Extract the [X, Y] coordinate from the center of the cell holding the provided text.  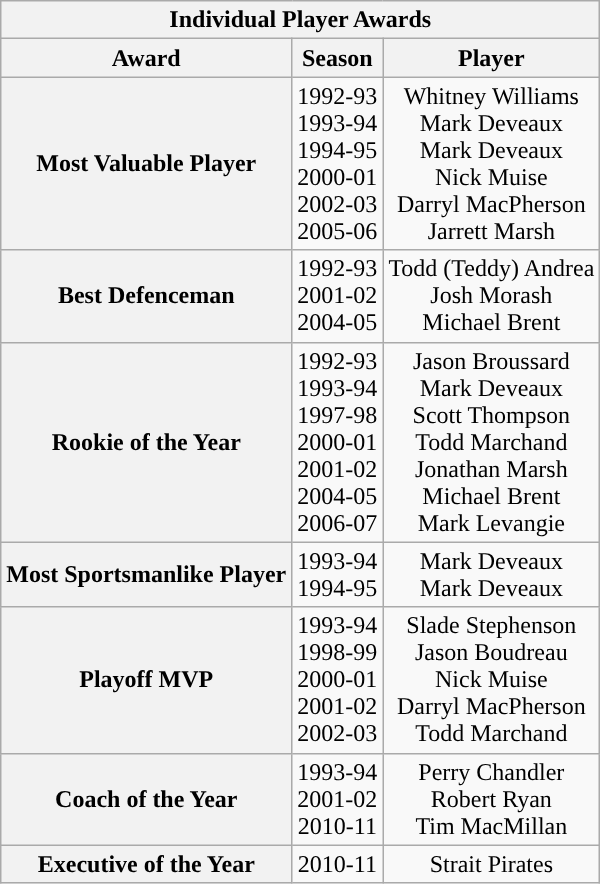
Todd (Teddy) AndreaJosh MorashMichael Brent [492, 296]
Mark DeveauxMark Deveaux [492, 574]
Most Sportsmanlike Player [146, 574]
Whitney WilliamsMark DeveauxMark DeveauxNick MuiseDarryl MacPhersonJarrett Marsh [492, 164]
Award [146, 58]
1992-931993-941997-982000-012001-022004-052006-07 [338, 442]
Player [492, 58]
2010-11 [338, 864]
Perry ChandlerRobert RyanTim MacMillan [492, 799]
Slade StephensonJason BoudreauNick MuiseDarryl MacPhersonTodd Marchand [492, 680]
Season [338, 58]
Rookie of the Year [146, 442]
Coach of the Year [146, 799]
Best Defenceman [146, 296]
1992-932001-022004-05 [338, 296]
Executive of the Year [146, 864]
Individual Player Awards [300, 20]
Strait Pirates [492, 864]
Playoff MVP [146, 680]
1993-941998-992000-012001-022002-03 [338, 680]
1993-942001-022010-11 [338, 799]
Most Valuable Player [146, 164]
Jason BroussardMark DeveauxScott Thompson Todd MarchandJonathan MarshMichael Brent Mark Levangie [492, 442]
1993-941994-95 [338, 574]
1992-931993-941994-952000-012002-032005-06 [338, 164]
